Scan for the cell matching the given text and deliver its [x, y] coordinate at center. 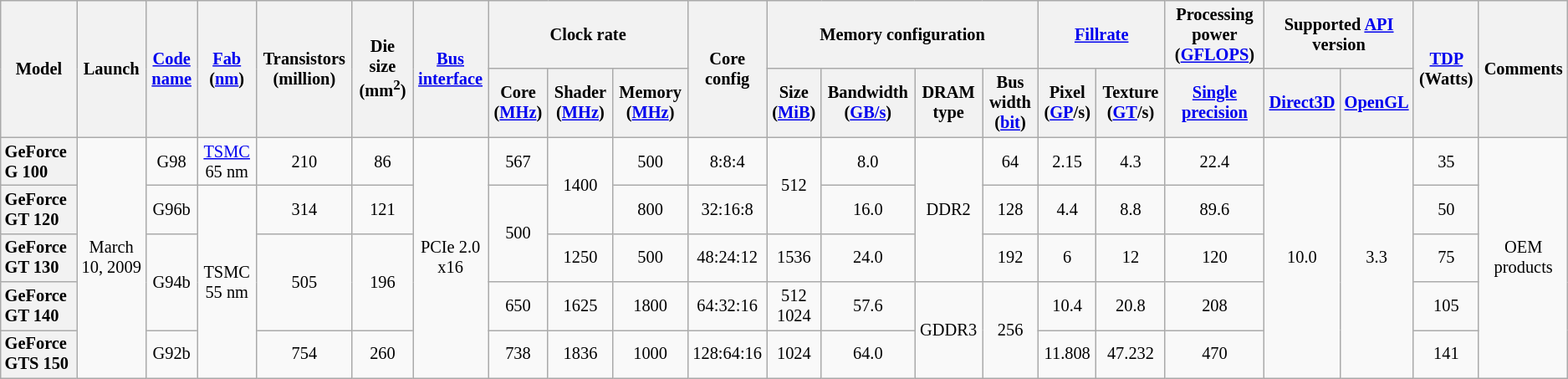
35 [1446, 161]
4.4 [1067, 209]
650 [518, 306]
2.15 [1067, 161]
128:64:16 [728, 354]
1625 [580, 306]
48:24:12 [728, 258]
567 [518, 161]
32:16:8 [728, 209]
210 [304, 161]
64 [1010, 161]
GDDR3 [948, 330]
86 [382, 161]
Memory configuration [903, 34]
89.6 [1214, 209]
Fillrate [1101, 34]
Code name [171, 69]
Model [38, 69]
1400 [580, 186]
10.0 [1302, 258]
OEM products [1523, 258]
208 [1214, 306]
64.0 [868, 354]
4.3 [1131, 161]
6 [1067, 258]
1800 [651, 306]
G92b [171, 354]
12 [1131, 258]
Launch [111, 69]
PCIe 2.0 x16 [451, 258]
105 [1446, 306]
260 [382, 354]
OpenGL [1376, 103]
754 [304, 354]
8:8:4 [728, 161]
141 [1446, 354]
March 10, 2009 [111, 258]
TSMC 55 nm [227, 281]
738 [518, 354]
GeForce GTS 150 [38, 354]
512 1024 [794, 306]
Bus interface [451, 69]
Fab (nm) [227, 69]
64:32:16 [728, 306]
120 [1214, 258]
1836 [580, 354]
G94b [171, 281]
196 [382, 281]
1000 [651, 354]
DDR2 [948, 209]
Direct3D [1302, 103]
Processing power (GFLOPS) [1214, 34]
Single precision [1214, 103]
Memory (MHz) [651, 103]
DRAM type [948, 103]
50 [1446, 209]
G96b [171, 209]
16.0 [868, 209]
10.4 [1067, 306]
Core config [728, 69]
Size (MiB) [794, 103]
G98 [171, 161]
505 [304, 281]
20.8 [1131, 306]
GeForce GT 140 [38, 306]
1250 [580, 258]
8.0 [868, 161]
314 [304, 209]
800 [651, 209]
Transistors (million) [304, 69]
1536 [794, 258]
512 [794, 186]
47.232 [1131, 354]
Bandwidth (GB/s) [868, 103]
470 [1214, 354]
Die size (mm2) [382, 69]
Shader (MHz) [580, 103]
24.0 [868, 258]
Pixel (GP/s) [1067, 103]
121 [382, 209]
22.4 [1214, 161]
Core (MHz) [518, 103]
256 [1010, 330]
11.808 [1067, 354]
TSMC 65 nm [227, 161]
3.3 [1376, 258]
75 [1446, 258]
Supported API version [1339, 34]
GeForce GT 120 [38, 209]
128 [1010, 209]
8.8 [1131, 209]
TDP (Watts) [1446, 69]
1024 [794, 354]
Clock rate [589, 34]
Texture (GT/s) [1131, 103]
GeForce G 100 [38, 161]
Comments [1523, 69]
Bus width (bit) [1010, 103]
GeForce GT 130 [38, 258]
192 [1010, 258]
57.6 [868, 306]
